Capture the cell that displays the provided text and extract its (X, Y) central coordinate. 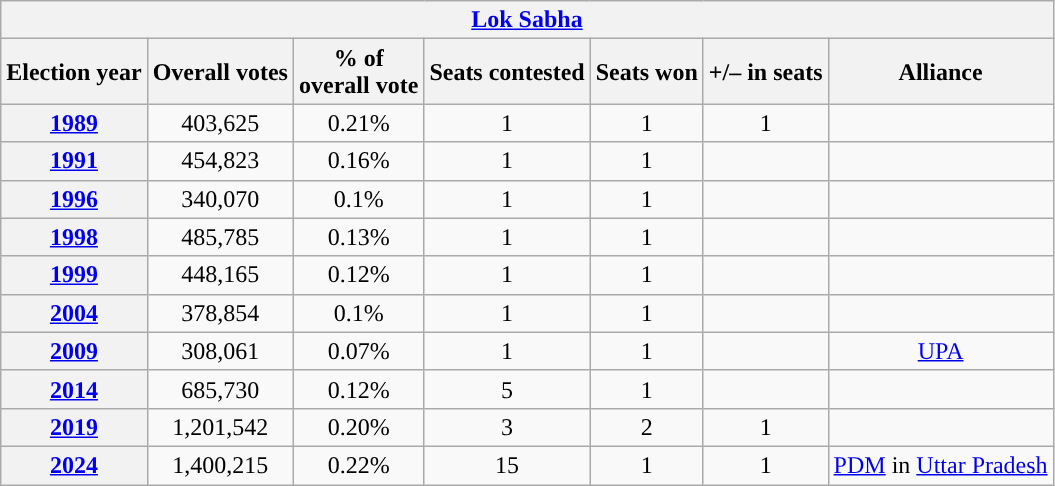
448,165 (220, 275)
2014 (74, 389)
UPA (940, 351)
340,070 (220, 199)
2004 (74, 313)
3 (507, 427)
1999 (74, 275)
378,854 (220, 313)
Overall votes (220, 72)
0.22% (358, 465)
1996 (74, 199)
1989 (74, 123)
Seats contested (507, 72)
Seats won (646, 72)
15 (507, 465)
0.20% (358, 427)
% ofoverall vote (358, 72)
Election year (74, 72)
685,730 (220, 389)
2019 (74, 427)
1,400,215 (220, 465)
485,785 (220, 237)
Lok Sabha (527, 20)
0.21% (358, 123)
2009 (74, 351)
5 (507, 389)
+/– in seats (766, 72)
0.13% (358, 237)
2 (646, 427)
1998 (74, 237)
454,823 (220, 161)
1991 (74, 161)
403,625 (220, 123)
PDM in Uttar Pradesh (940, 465)
2024 (74, 465)
0.07% (358, 351)
1,201,542 (220, 427)
Alliance (940, 72)
308,061 (220, 351)
0.16% (358, 161)
